Pinpoint the cell where the given text exists, returning its (x, y) midpoint coordinate. 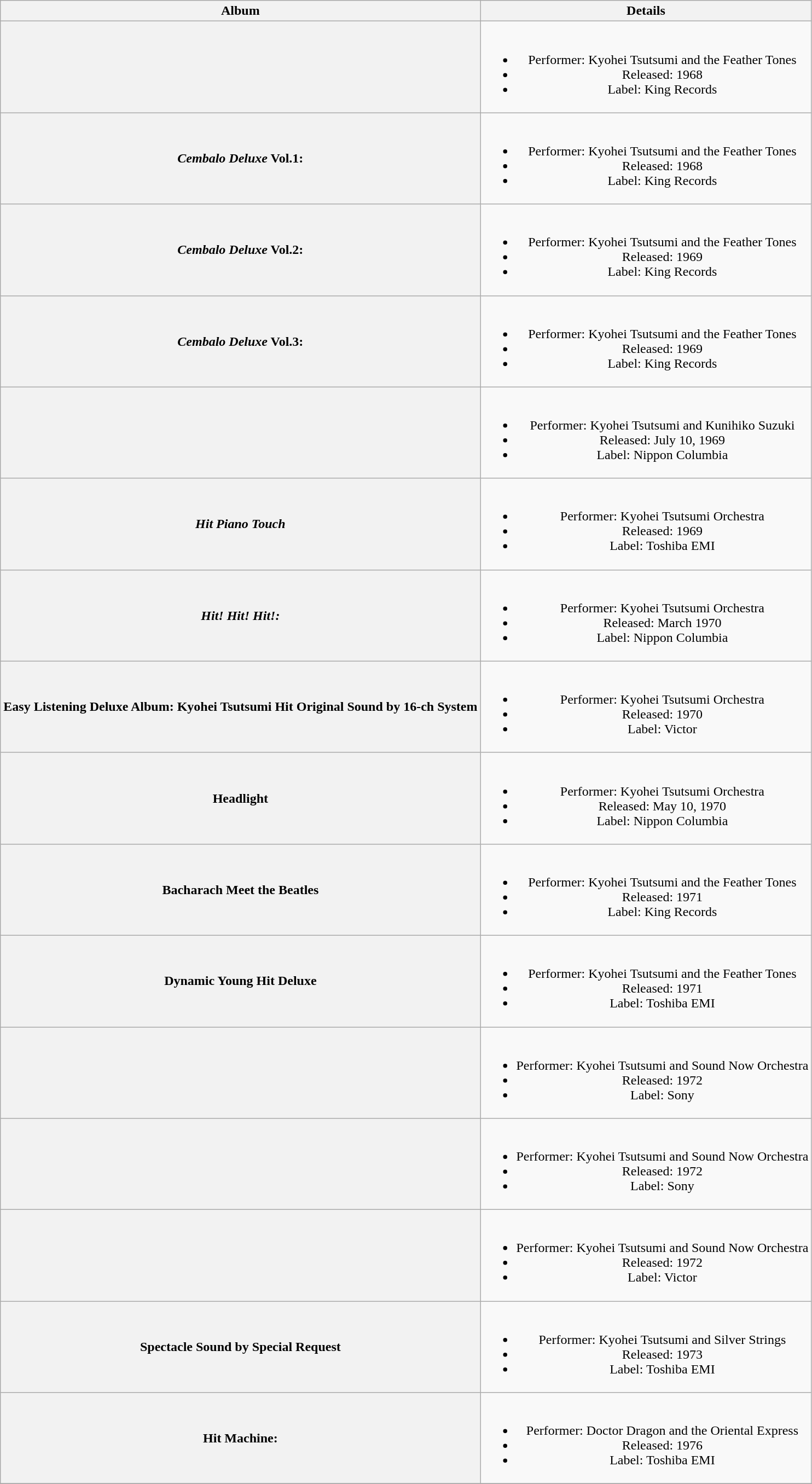
Hit Piano Touch (241, 524)
Album (241, 11)
Performer: Kyohei Tsutsumi and the Feather TonesReleased: 1971Label: King Records (646, 890)
Bacharach Meet the Beatles (241, 890)
Easy Listening Deluxe Album: Kyohei Tsutsumi Hit Original Sound by 16-ch System (241, 707)
Performer: Kyohei Tsutsumi and Kunihiko SuzukiReleased: July 10, 1969Label: Nippon Columbia (646, 432)
Cembalo Deluxe Vol.3: (241, 341)
Performer: Kyohei Tsutsumi OrchestraReleased: 1969Label: Toshiba EMI (646, 524)
Performer: Doctor Dragon and the Oriental ExpressReleased: 1976Label: Toshiba EMI (646, 1438)
Spectacle Sound by Special Request (241, 1347)
Performer: Kyohei Tsutsumi OrchestraReleased: March 1970Label: Nippon Columbia (646, 615)
Dynamic Young Hit Deluxe (241, 981)
Headlight (241, 798)
Hit! Hit! Hit!: (241, 615)
Performer: Kyohei Tsutsumi and the Feather TonesReleased: 1971Label: Toshiba EMI (646, 981)
Performer: Kyohei Tsutsumi and Sound Now OrchestraReleased: 1972Label: Victor (646, 1255)
Performer: Kyohei Tsutsumi OrchestraReleased: 1970Label: Victor (646, 707)
Performer: Kyohei Tsutsumi and Silver StringsReleased: 1973Label: Toshiba EMI (646, 1347)
Cembalo Deluxe Vol.1: (241, 159)
Details (646, 11)
Performer: Kyohei Tsutsumi OrchestraReleased: May 10, 1970Label: Nippon Columbia (646, 798)
Cembalo Deluxe Vol.2: (241, 250)
Hit Machine: (241, 1438)
